For the text-containing cell, return its midpoint in (X, Y) coordinate format. 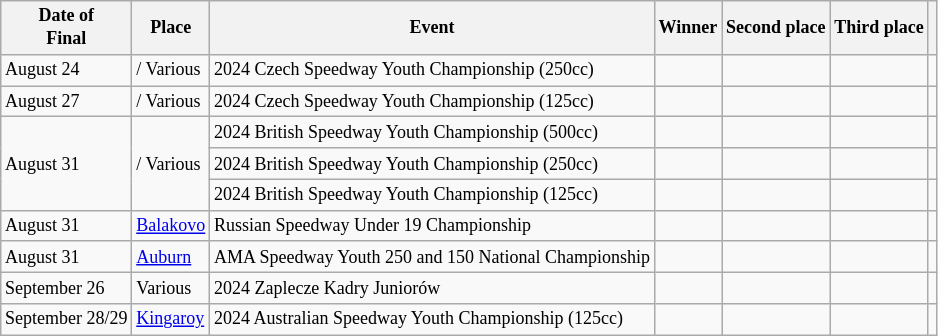
Russian Speedway Under 19 Championship (432, 226)
2024 British Speedway Youth Championship (125cc) (432, 194)
Place (171, 28)
Various (171, 288)
September 28/29 (66, 320)
AMA Speedway Youth 250 and 150 National Championship (432, 256)
Event (432, 28)
September 26 (66, 288)
Third place (879, 28)
Balakovo (171, 226)
Date ofFinal (66, 28)
August 27 (66, 102)
2024 Czech Speedway Youth Championship (250cc) (432, 70)
Auburn (171, 256)
Kingaroy (171, 320)
Winner (688, 28)
Second place (776, 28)
2024 Australian Speedway Youth Championship (125cc) (432, 320)
2024 British Speedway Youth Championship (500cc) (432, 132)
2024 British Speedway Youth Championship (250cc) (432, 164)
2024 Zaplecze Kadry Juniorów (432, 288)
2024 Czech Speedway Youth Championship (125cc) (432, 102)
August 24 (66, 70)
